Identify which cell holds the provided text, then report its (X, Y) central coordinate. 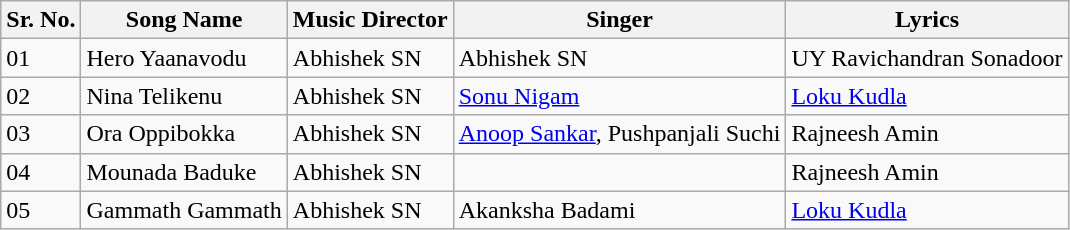
Gammath Gammath (184, 210)
Sonu Nigam (620, 96)
Hero Yaanavodu (184, 58)
02 (41, 96)
01 (41, 58)
Anoop Sankar, Pushpanjali Suchi (620, 134)
05 (41, 210)
03 (41, 134)
Nina Telikenu (184, 96)
04 (41, 172)
Mounada Baduke (184, 172)
Sr. No. (41, 20)
Akanksha Badami (620, 210)
Music Director (370, 20)
UY Ravichandran Sonadoor (927, 58)
Singer (620, 20)
Ora Oppibokka (184, 134)
Song Name (184, 20)
Lyrics (927, 20)
